Output the [X, Y] coordinate of the center of the cell containing the given text.  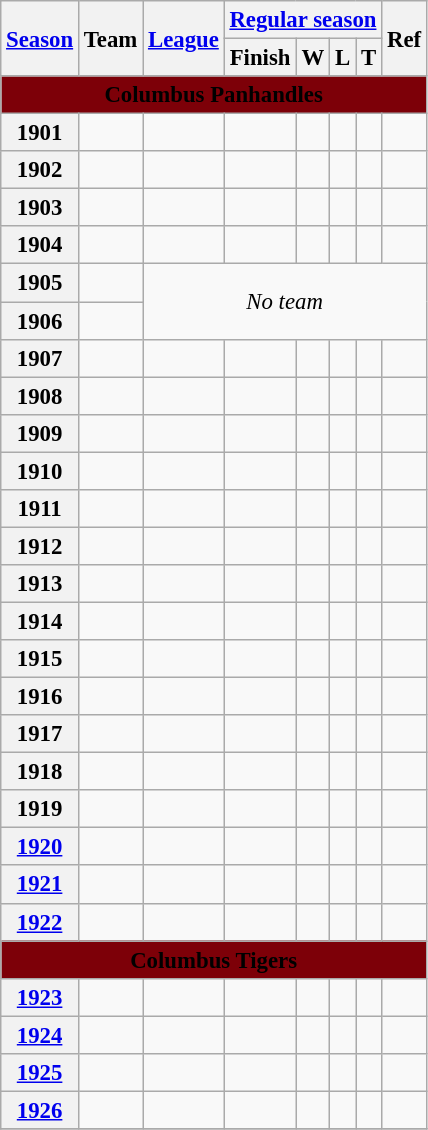
1901 [40, 133]
Team [110, 38]
League [184, 38]
1903 [40, 208]
1915 [40, 659]
1906 [40, 321]
1923 [40, 997]
1925 [40, 1073]
1917 [40, 734]
L [343, 58]
1910 [40, 471]
1926 [40, 1110]
W [313, 58]
Columbus Tigers [214, 960]
1920 [40, 847]
Season [40, 38]
1909 [40, 433]
1911 [40, 509]
1908 [40, 396]
No team [285, 302]
1905 [40, 283]
1921 [40, 885]
Finish [260, 58]
Columbus Panhandles [214, 95]
1904 [40, 245]
T [369, 58]
1913 [40, 584]
1924 [40, 1035]
1919 [40, 809]
1907 [40, 358]
1912 [40, 546]
1918 [40, 772]
Regular season [303, 20]
Ref [404, 38]
1902 [40, 170]
1914 [40, 621]
1922 [40, 922]
1916 [40, 697]
